Provide the (X, Y) coordinate of the cell's center where the given text is located.  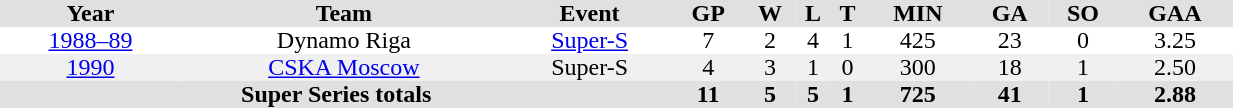
300 (918, 68)
CSKA Moscow (344, 68)
725 (918, 94)
Super Series totals (336, 94)
11 (708, 94)
425 (918, 40)
GP (708, 14)
Team (344, 14)
Dynamo Riga (344, 40)
T (847, 14)
MIN (918, 14)
L (813, 14)
41 (1010, 94)
18 (1010, 68)
2 (770, 40)
GAA (1174, 14)
1990 (90, 68)
7 (708, 40)
23 (1010, 40)
Year (90, 14)
W (770, 14)
2.50 (1174, 68)
3 (770, 68)
Event (590, 14)
3.25 (1174, 40)
SO (1082, 14)
1988–89 (90, 40)
GA (1010, 14)
2.88 (1174, 94)
